Scan for the cell matching the given text and deliver its [X, Y] coordinate at center. 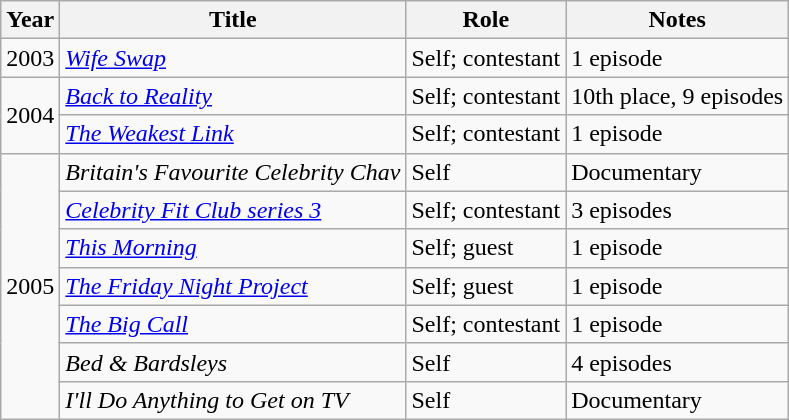
Wife Swap [233, 58]
Notes [678, 20]
Britain's Favourite Celebrity Chav [233, 172]
Celebrity Fit Club series 3 [233, 210]
Year [30, 20]
Role [486, 20]
10th place, 9 episodes [678, 96]
3 episodes [678, 210]
The Weakest Link [233, 134]
Bed & Bardsleys [233, 362]
2005 [30, 286]
Back to Reality [233, 96]
4 episodes [678, 362]
2004 [30, 115]
Title [233, 20]
I'll Do Anything to Get on TV [233, 400]
2003 [30, 58]
This Morning [233, 248]
The Friday Night Project [233, 286]
The Big Call [233, 324]
